Output the (x, y) coordinate of the center of the cell containing the given text.  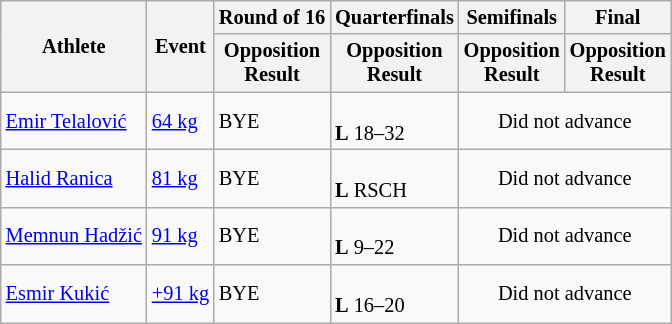
Final (618, 17)
L RSCH (394, 178)
L 18–32 (394, 121)
Athlete (74, 46)
Event (180, 46)
L 9–22 (394, 236)
L 16–20 (394, 294)
Semifinals (512, 17)
91 kg (180, 236)
Round of 16 (272, 17)
81 kg (180, 178)
Halid Ranica (74, 178)
+91 kg (180, 294)
Emir Telalović (74, 121)
Memnun Hadžić (74, 236)
64 kg (180, 121)
Quarterfinals (394, 17)
Esmir Kukić (74, 294)
